Return the (x, y) coordinate for the center point of the cell that contains the specified text.  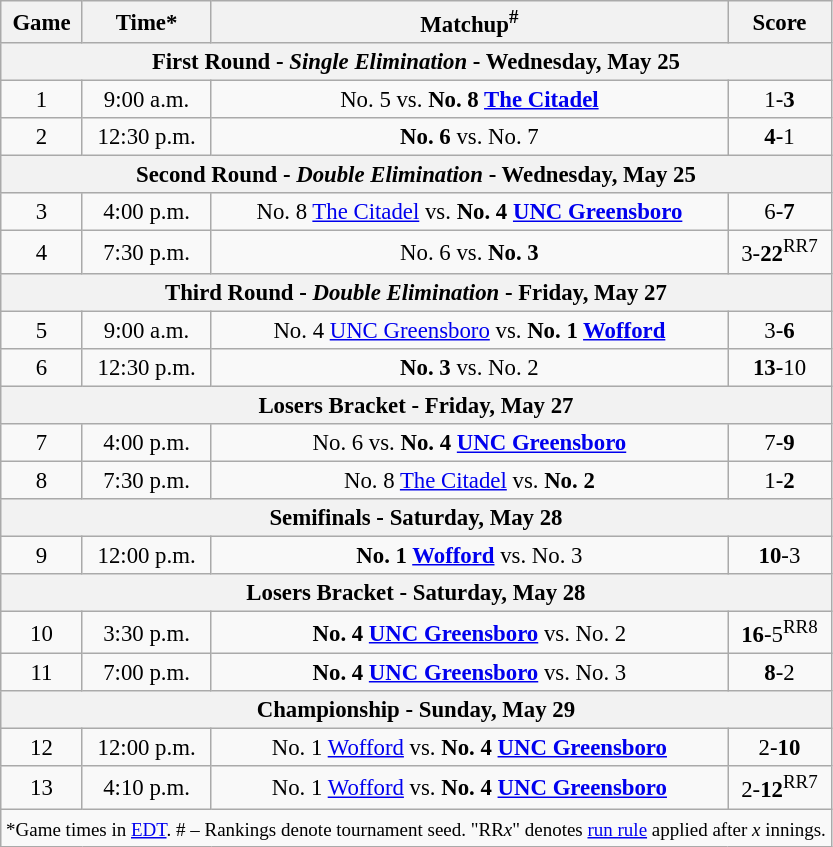
3-22RR7 (780, 252)
Third Round - Double Elimination - Friday, May 27 (416, 292)
13 (42, 788)
2-12RR7 (780, 788)
Second Round - Double Elimination - Wednesday, May 25 (416, 175)
No. 8 The Citadel vs. No. 2 (470, 480)
7 (42, 443)
2 (42, 137)
*Game times in EDT. # – Rankings denote tournament seed. "RRx" denotes run rule applied after x innings. (416, 828)
Losers Bracket - Saturday, May 28 (416, 593)
Semifinals - Saturday, May 28 (416, 518)
8-2 (780, 673)
11 (42, 673)
12 (42, 748)
Time* (146, 22)
1-2 (780, 480)
4-1 (780, 137)
6-7 (780, 213)
Matchup# (470, 22)
No. 8 The Citadel vs. No. 4 UNC Greensboro (470, 213)
First Round - Single Elimination - Wednesday, May 25 (416, 62)
Score (780, 22)
Game (42, 22)
1-3 (780, 100)
5 (42, 330)
1 (42, 100)
4 (42, 252)
16-5RR8 (780, 633)
Championship - Sunday, May 29 (416, 710)
No. 6 vs. No. 7 (470, 137)
4:10 p.m. (146, 788)
3 (42, 213)
Losers Bracket - Friday, May 27 (416, 405)
No. 6 vs. No. 3 (470, 252)
3-6 (780, 330)
9 (42, 555)
2-10 (780, 748)
No. 3 vs. No. 2 (470, 367)
10-3 (780, 555)
No. 1 Wofford vs. No. 3 (470, 555)
8 (42, 480)
7-9 (780, 443)
No. 4 UNC Greensboro vs. No. 1 Wofford (470, 330)
No. 6 vs. No. 4 UNC Greensboro (470, 443)
13-10 (780, 367)
No. 4 UNC Greensboro vs. No. 2 (470, 633)
6 (42, 367)
No. 5 vs. No. 8 The Citadel (470, 100)
3:30 p.m. (146, 633)
10 (42, 633)
7:00 p.m. (146, 673)
No. 4 UNC Greensboro vs. No. 3 (470, 673)
